Return (X, Y) of the center of cell containing provided text 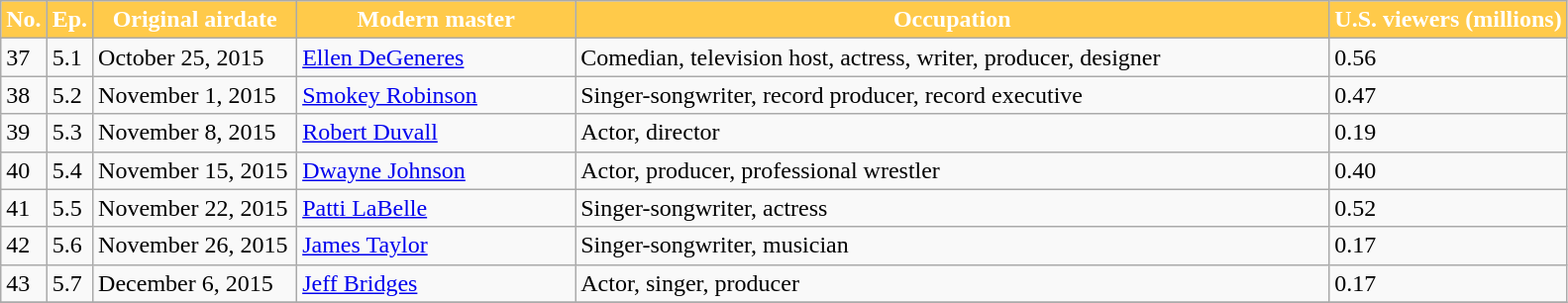
Actor, director (953, 133)
5.1 (69, 57)
5.2 (69, 95)
Actor, producer, professional wrestler (953, 170)
37 (24, 57)
Singer-songwriter, musician (953, 246)
42 (24, 246)
0.47 (1448, 95)
5.5 (69, 208)
5.4 (69, 170)
40 (24, 170)
November 8, 2015 (195, 133)
5.3 (69, 133)
Modern master (436, 20)
November 22, 2015 (195, 208)
October 25, 2015 (195, 57)
41 (24, 208)
Actor, singer, producer (953, 283)
James Taylor (436, 246)
Smokey Robinson (436, 95)
Original airdate (195, 20)
Dwayne Johnson (436, 170)
0.19 (1448, 133)
November 26, 2015 (195, 246)
5.6 (69, 246)
November 15, 2015 (195, 170)
Occupation (953, 20)
Comedian, television host, actress, writer, producer, designer (953, 57)
5.7 (69, 283)
39 (24, 133)
December 6, 2015 (195, 283)
0.40 (1448, 170)
Ellen DeGeneres (436, 57)
No. (24, 20)
November 1, 2015 (195, 95)
Singer-songwriter, record producer, record executive (953, 95)
Jeff Bridges (436, 283)
38 (24, 95)
Ep. (69, 20)
43 (24, 283)
Patti LaBelle (436, 208)
U.S. viewers (millions) (1448, 20)
0.56 (1448, 57)
Singer-songwriter, actress (953, 208)
Robert Duvall (436, 133)
0.52 (1448, 208)
